Pinpoint the cell where the given text exists, returning its (x, y) midpoint coordinate. 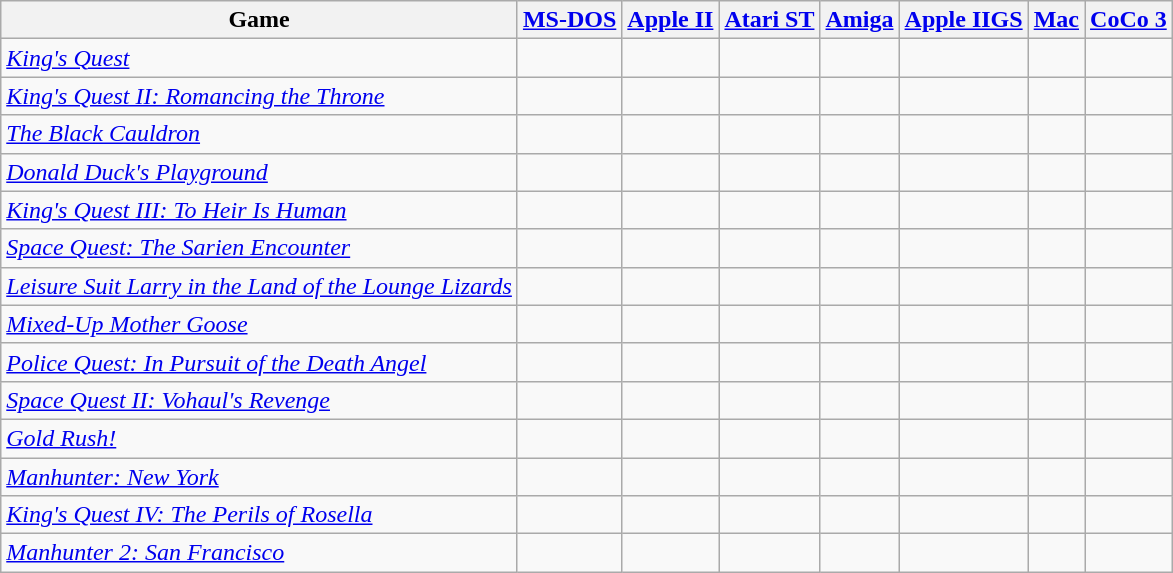
Leisure Suit Larry in the Land of the Lounge Lizards (260, 286)
Game (260, 20)
Atari ST (770, 20)
MS-DOS (569, 20)
Apple IIGS (964, 20)
Mixed-Up Mother Goose (260, 324)
King's Quest III: To Heir Is Human (260, 210)
Manhunter 2: San Francisco (260, 553)
The Black Cauldron (260, 134)
Donald Duck's Playground (260, 172)
Police Quest: In Pursuit of the Death Angel (260, 362)
King's Quest (260, 58)
Space Quest II: Vohaul's Revenge (260, 400)
King's Quest II: Romancing the Throne (260, 96)
Manhunter: New York (260, 477)
Space Quest: The Sarien Encounter (260, 248)
CoCo 3 (1129, 20)
Apple II (670, 20)
Mac (1056, 20)
King's Quest IV: The Perils of Rosella (260, 515)
Amiga (860, 20)
Gold Rush! (260, 438)
